Return the [X, Y] coordinate for the center point of the cell that contains the specified text.  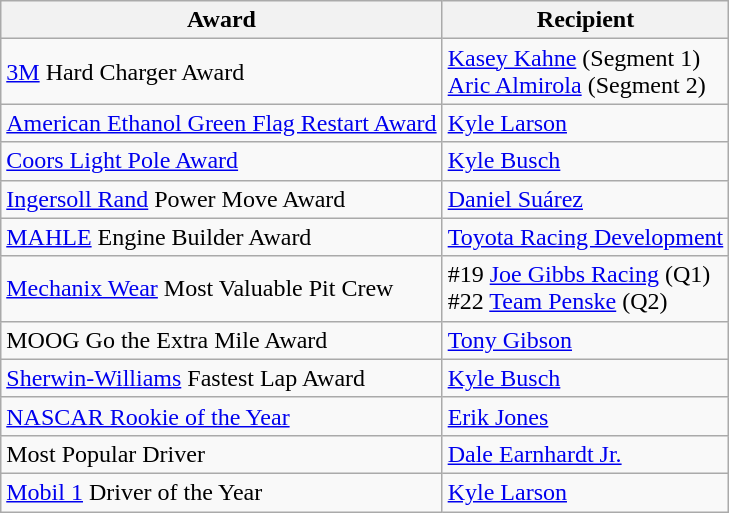
Award [222, 20]
American Ethanol Green Flag Restart Award [222, 123]
Kasey Kahne (Segment 1)Aric Almirola (Segment 2) [586, 72]
Daniel Suárez [586, 199]
Mobil 1 Driver of the Year [222, 492]
#19 Joe Gibbs Racing (Q1) #22 Team Penske (Q2) [586, 288]
Ingersoll Rand Power Move Award [222, 199]
Tony Gibson [586, 340]
Coors Light Pole Award [222, 161]
NASCAR Rookie of the Year [222, 416]
3M Hard Charger Award [222, 72]
Sherwin-Williams Fastest Lap Award [222, 378]
Toyota Racing Development [586, 237]
Erik Jones [586, 416]
MOOG Go the Extra Mile Award [222, 340]
Mechanix Wear Most Valuable Pit Crew [222, 288]
MAHLE Engine Builder Award [222, 237]
Recipient [586, 20]
Dale Earnhardt Jr. [586, 454]
Most Popular Driver [222, 454]
